Scan for the cell matching the given text and deliver its [X, Y] coordinate at center. 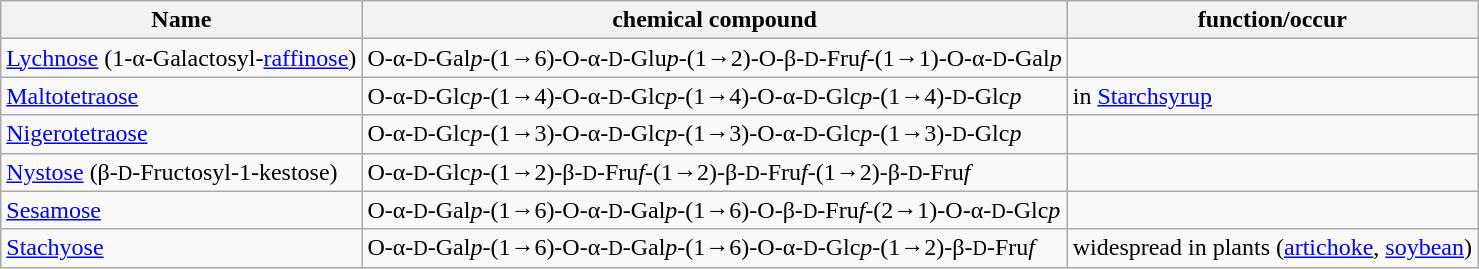
widespread in plants (artichoke, soybean) [1272, 248]
Name [182, 20]
function/occur [1272, 20]
Nigerotetraose [182, 134]
O-α-D-Galp-(1→6)-O-α-D-Galp-(1→6)-O-α-D-Glcp-(1→2)-β-D-Fruf [714, 248]
O-α-D-Galp-(1→6)-O-α-D-Glup-(1→2)-O-β-D-Fruf-(1→1)-O-α-D-Galp [714, 58]
Nystose (β-D-Fructosyl-1-kestose) [182, 172]
O-α-D-Galp-(1→6)-O-α-D-Galp-(1→6)-O-β-D-Fruf-(2→1)-O-α-D-Glcp [714, 210]
O-α-D-Glcp-(1→3)-O-α-D-Glcp-(1→3)-O-α-D-Glcp-(1→3)-D-Glcp [714, 134]
chemical compound [714, 20]
in Starchsyrup [1272, 96]
Lychnose (1-α-Galactosyl-raffinose) [182, 58]
O-α-D-Glcp-(1→2)-β-D-Fruf-(1→2)-β-D-Fruf-(1→2)-β-D-Fruf [714, 172]
Stachyose [182, 248]
Sesamose [182, 210]
Maltotetraose [182, 96]
O-α-D-Glcp-(1→4)-O-α-D-Glcp-(1→4)-O-α-D-Glcp-(1→4)-D-Glcp [714, 96]
